Provide the [X, Y] coordinate of the cell's center where the given text is located.  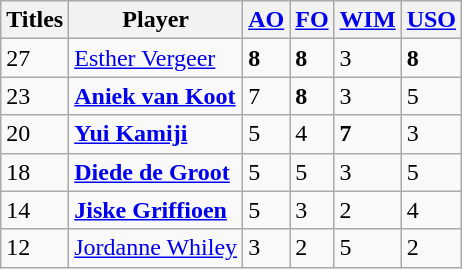
FO [312, 20]
27 [35, 58]
23 [35, 96]
Yui Kamiji [156, 134]
Player [156, 20]
WIM [368, 20]
12 [35, 248]
AO [266, 20]
Jiske Griffioen [156, 210]
14 [35, 210]
Titles [35, 20]
Aniek van Koot [156, 96]
Diede de Groot [156, 172]
Esther Vergeer [156, 58]
18 [35, 172]
USO [431, 20]
Jordanne Whiley [156, 248]
20 [35, 134]
